Capture the cell that displays the provided text and extract its [x, y] central coordinate. 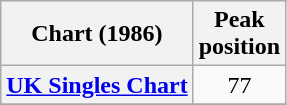
UK Singles Chart [97, 85]
77 [239, 85]
Peakposition [239, 34]
Chart (1986) [97, 34]
